For the text-containing cell, return its midpoint in [x, y] coordinate format. 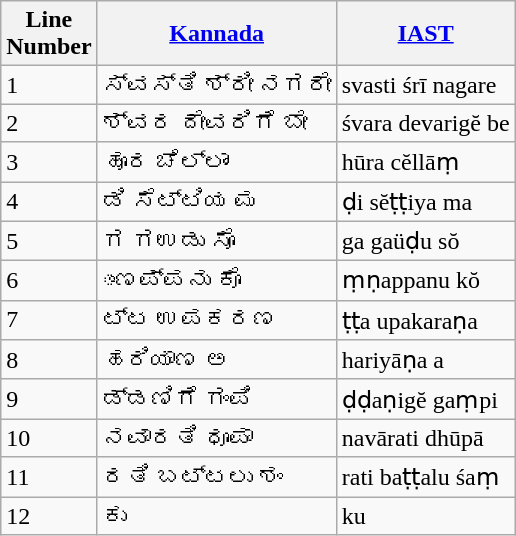
9 [49, 399]
12 [49, 515]
ಗ ಗಉಡು ಸೊ [216, 241]
ಸ್ವಸ್ತಿ ಶ್ರೀ ನಗರೇ [216, 85]
navārati dhūpā [426, 438]
ṃṇappanu kŏ [426, 281]
śvara devarigĕ be [426, 123]
ḍḍaṇigĕ gaṃpi [426, 399]
svasti śrī nagare [426, 85]
Kannada [216, 34]
hariyāṇa a [426, 360]
LineNumber [49, 34]
rati baṭṭalu śaṃ [426, 477]
ಹರಿಯಾಣ ಅ [216, 360]
ನವಾರತಿ ಧೂಪಾ [216, 438]
ರತಿ ಬಟ್ಟಲು ಶಂ [216, 477]
ಡಿ ಸೆಟ್ಟಿಯ ಮ [216, 202]
11 [49, 477]
4 [49, 202]
IAST [426, 34]
ku [426, 515]
ḍi sĕṭṭiya ma [426, 202]
ಹೂರ ಚೆಲ್ಲಾಂ [216, 162]
6 [49, 281]
10 [49, 438]
ṭṭa upakaraṇa [426, 320]
3 [49, 162]
ಟ್ಟ ಉಪಕರಣ [216, 320]
8 [49, 360]
ಂಣಪ್ಪನು ಕೊ [216, 281]
7 [49, 320]
ಶ್ವರ ದೇವರಿಗೆ ಬೇ [216, 123]
ಡ್ಡಣಿಗೆ ಗಂಪಿ [216, 399]
ga gaüḍu sŏ [426, 241]
1 [49, 85]
2 [49, 123]
ಕು [216, 515]
hūra cĕllāṃ [426, 162]
5 [49, 241]
